Return the (x, y) coordinate for the center point of the cell that contains the specified text.  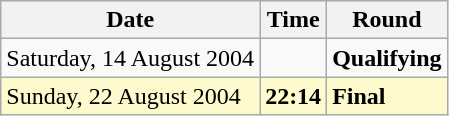
Sunday, 22 August 2004 (130, 96)
Time (294, 20)
Round (387, 20)
Qualifying (387, 58)
Final (387, 96)
Saturday, 14 August 2004 (130, 58)
22:14 (294, 96)
Date (130, 20)
